Scan for the cell matching the given text and deliver its (X, Y) coordinate at center. 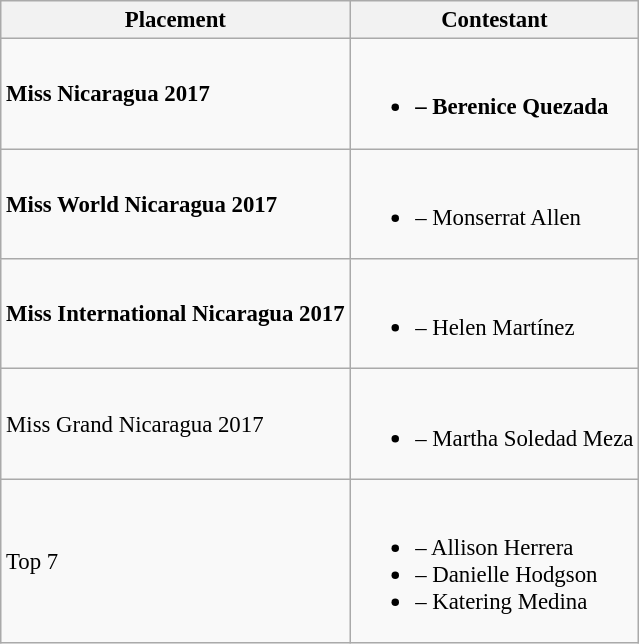
– Berenice Quezada (494, 94)
Miss World Nicaragua 2017 (176, 204)
Placement (176, 20)
Miss Grand Nicaragua 2017 (176, 424)
Contestant (494, 20)
Miss Nicaragua 2017 (176, 94)
– Monserrat Allen (494, 204)
Top 7 (176, 561)
– Helen Martínez (494, 314)
– Allison Herrera – Danielle Hodgson – Katering Medina (494, 561)
– Martha Soledad Meza (494, 424)
Miss International Nicaragua 2017 (176, 314)
